Provide the (x, y) coordinate of the cell's center where the given text is located.  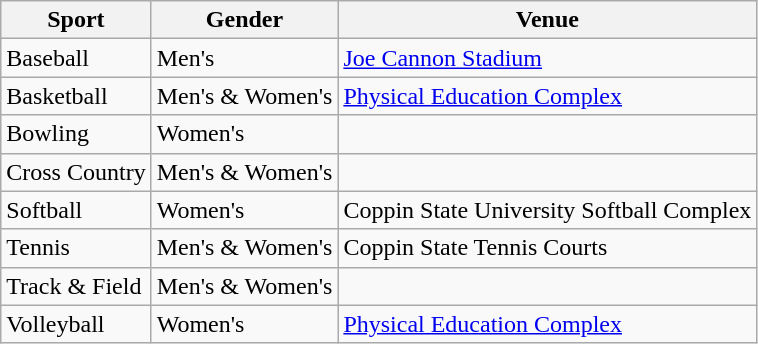
Coppin State University Softball Complex (548, 210)
Track & Field (76, 286)
Basketball (76, 96)
Bowling (76, 134)
Volleyball (76, 324)
Baseball (76, 58)
Venue (548, 20)
Men's (244, 58)
Sport (76, 20)
Cross Country (76, 172)
Joe Cannon Stadium (548, 58)
Coppin State Tennis Courts (548, 248)
Gender (244, 20)
Tennis (76, 248)
Softball (76, 210)
